Find where the given text appears and provide that cell's center as [x, y] coordinate. 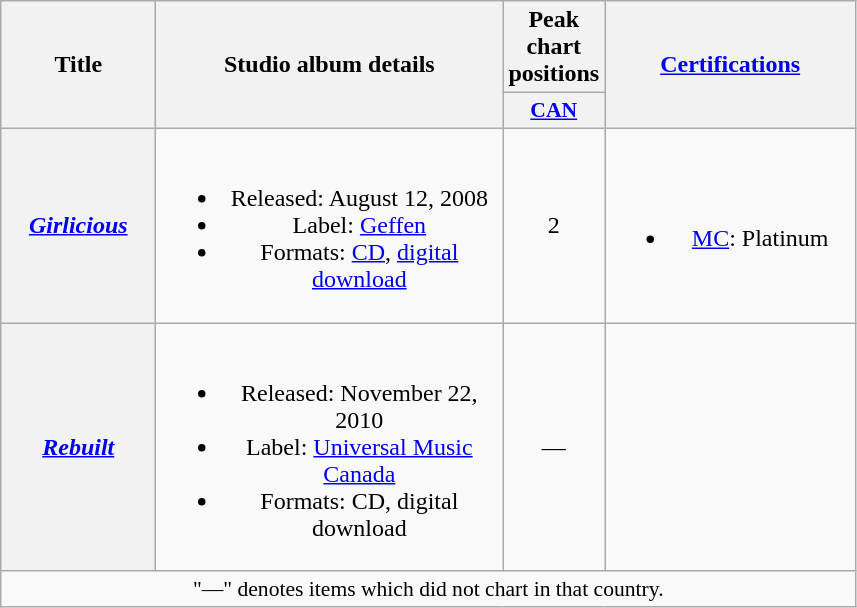
— [554, 446]
Title [78, 65]
MC: Platinum [730, 225]
Girlicious [78, 225]
Released: November 22, 2010Label: Universal Music CanadaFormats: CD, digital download [330, 446]
"—" denotes items which did not chart in that country. [428, 589]
Rebuilt [78, 446]
2 [554, 225]
CAN [554, 111]
Released: August 12, 2008Label: GeffenFormats: CD, digital download [330, 225]
Peak chart positions [554, 47]
Studio album details [330, 65]
Certifications [730, 65]
